Find where the given text appears and provide that cell's center as (X, Y) coordinate. 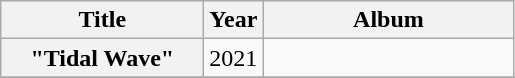
Year (234, 20)
"Tidal Wave" (102, 58)
Title (102, 20)
2021 (234, 58)
Album (388, 20)
